Return the (x, y) coordinate for the center point of the cell that contains the specified text.  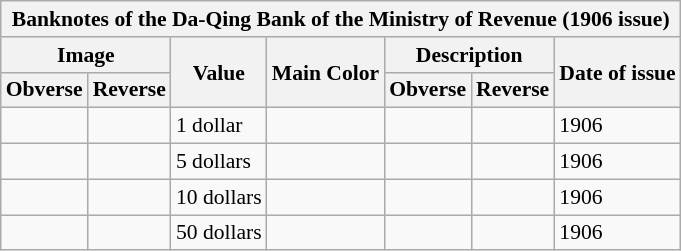
Main Color (326, 72)
5 dollars (219, 162)
10 dollars (219, 197)
Banknotes of the Da-Qing Bank of the Ministry of Revenue (1906 issue) (341, 19)
Image (86, 55)
Description (469, 55)
1 dollar (219, 126)
Value (219, 72)
Date of issue (617, 72)
50 dollars (219, 233)
